Provide the [X, Y] coordinate of the cell's center where the given text is located.  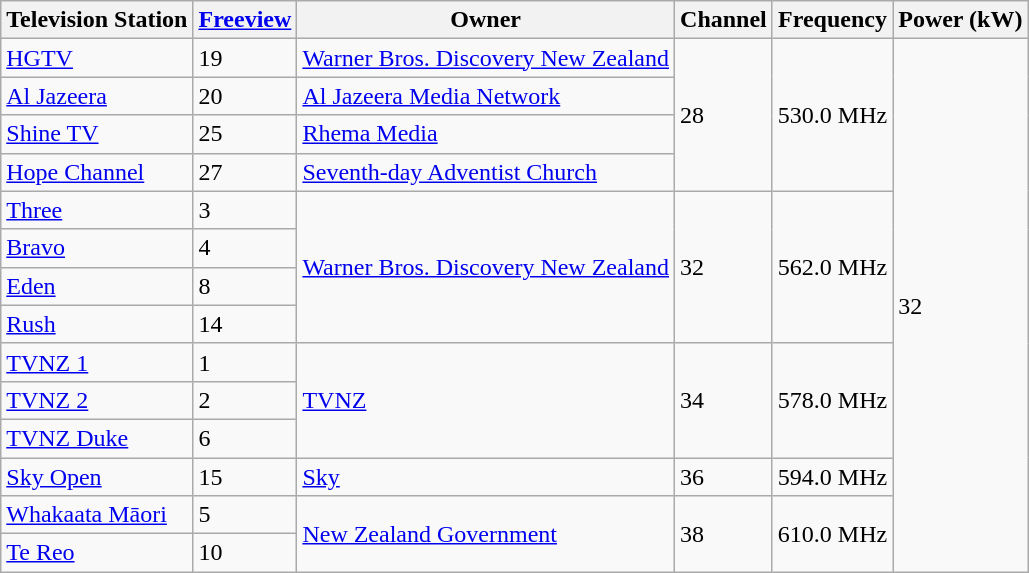
578.0 MHz [832, 400]
2 [245, 400]
19 [245, 58]
15 [245, 477]
Rhema Media [486, 134]
20 [245, 96]
8 [245, 286]
594.0 MHz [832, 477]
TVNZ 1 [97, 362]
Hope Channel [97, 172]
530.0 MHz [832, 115]
38 [724, 534]
Frequency [832, 20]
36 [724, 477]
Bravo [97, 248]
Whakaata Māori [97, 515]
Rush [97, 324]
Sky Open [97, 477]
New Zealand Government [486, 534]
Shine TV [97, 134]
10 [245, 553]
TVNZ Duke [97, 438]
28 [724, 115]
Seventh-day Adventist Church [486, 172]
1 [245, 362]
Three [97, 210]
Al Jazeera [97, 96]
Television Station [97, 20]
Power (kW) [960, 20]
Sky [486, 477]
6 [245, 438]
4 [245, 248]
562.0 MHz [832, 267]
610.0 MHz [832, 534]
HGTV [97, 58]
Channel [724, 20]
27 [245, 172]
Eden [97, 286]
Owner [486, 20]
3 [245, 210]
Freeview [245, 20]
Te Reo [97, 553]
25 [245, 134]
Al Jazeera Media Network [486, 96]
TVNZ 2 [97, 400]
TVNZ [486, 400]
34 [724, 400]
5 [245, 515]
14 [245, 324]
